Return (X, Y) of the center of cell containing provided text 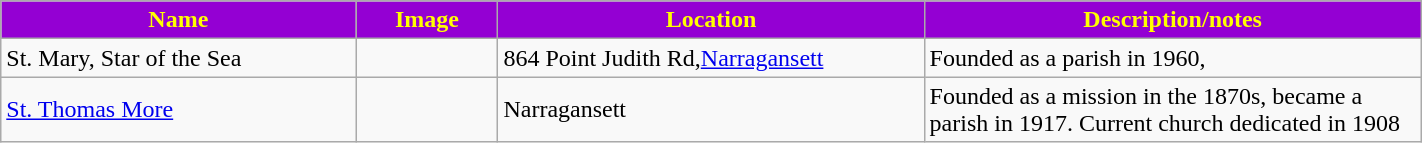
Description/notes (1172, 20)
Name (178, 20)
Narragansett (711, 110)
864 Point Judith Rd,Narragansett (711, 58)
Founded as a mission in the 1870s, became a parish in 1917. Current church dedicated in 1908 (1172, 110)
St. Mary, Star of the Sea (178, 58)
Location (711, 20)
St. Thomas More (178, 110)
Image (427, 20)
Founded as a parish in 1960, (1172, 58)
